Capture the cell that displays the provided text and extract its (X, Y) central coordinate. 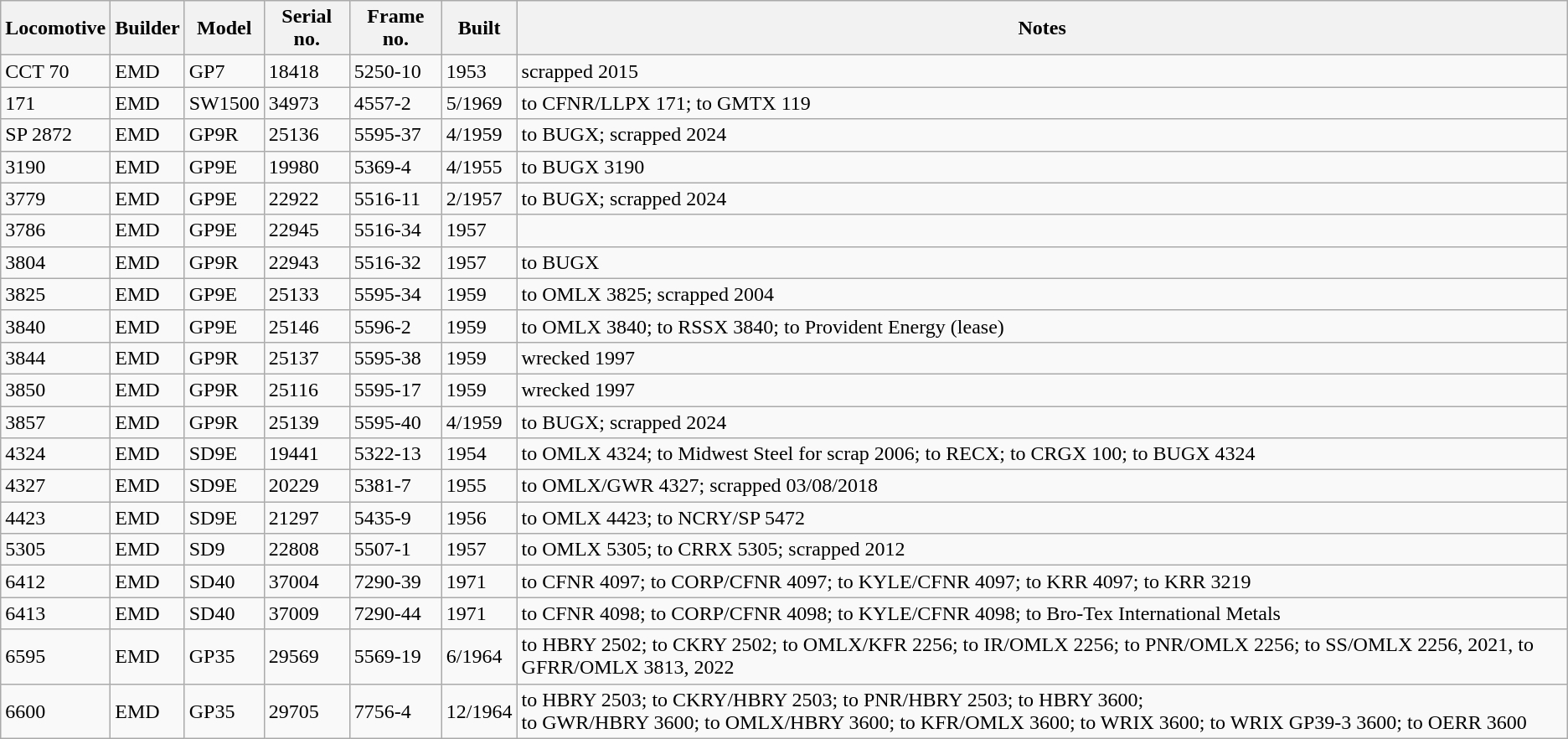
5596-2 (395, 326)
4423 (55, 518)
22943 (307, 262)
37004 (307, 581)
21297 (307, 518)
4557-2 (395, 103)
5435-9 (395, 518)
5595-37 (395, 135)
5/1969 (479, 103)
12/1964 (479, 711)
3804 (55, 262)
Frame no. (395, 28)
5516-11 (395, 199)
to OMLX/GWR 4327; scrapped 03/08/2018 (1042, 486)
25136 (307, 135)
6600 (55, 711)
scrapped 2015 (1042, 71)
29569 (307, 657)
7290-44 (395, 613)
to CFNR 4098; to CORP/CFNR 4098; to KYLE/CFNR 4098; to Bro-Tex International Metals (1042, 613)
to OMLX 3825; scrapped 2004 (1042, 294)
5507-1 (395, 550)
5516-32 (395, 262)
to BUGX 3190 (1042, 167)
to OMLX 4324; to Midwest Steel for scrap 2006; to RECX; to CRGX 100; to BUGX 4324 (1042, 454)
25139 (307, 421)
3850 (55, 390)
4327 (55, 486)
3190 (55, 167)
7756-4 (395, 711)
3844 (55, 358)
Builder (147, 28)
25133 (307, 294)
SW1500 (224, 103)
3857 (55, 421)
20229 (307, 486)
1954 (479, 454)
GP7 (224, 71)
SD9 (224, 550)
4324 (55, 454)
5595-17 (395, 390)
29705 (307, 711)
34973 (307, 103)
3825 (55, 294)
5250-10 (395, 71)
to BUGX (1042, 262)
to HBRY 2502; to CKRY 2502; to OMLX/KFR 2256; to IR/OMLX 2256; to PNR/OMLX 2256; to SS/OMLX 2256, 2021, to GFRR/OMLX 3813, 2022 (1042, 657)
Built (479, 28)
to OMLX 4423; to NCRY/SP 5472 (1042, 518)
3786 (55, 230)
6/1964 (479, 657)
SP 2872 (55, 135)
6595 (55, 657)
1956 (479, 518)
Serial no. (307, 28)
25137 (307, 358)
22945 (307, 230)
3840 (55, 326)
5369-4 (395, 167)
25146 (307, 326)
22808 (307, 550)
22922 (307, 199)
5569-19 (395, 657)
19980 (307, 167)
7290-39 (395, 581)
5305 (55, 550)
Notes (1042, 28)
2/1957 (479, 199)
171 (55, 103)
to CFNR 4097; to CORP/CFNR 4097; to KYLE/CFNR 4097; to KRR 4097; to KRR 3219 (1042, 581)
5595-40 (395, 421)
5595-38 (395, 358)
Model (224, 28)
18418 (307, 71)
4/1955 (479, 167)
25116 (307, 390)
3779 (55, 199)
6413 (55, 613)
1955 (479, 486)
37009 (307, 613)
to OMLX 5305; to CRRX 5305; scrapped 2012 (1042, 550)
1953 (479, 71)
5516-34 (395, 230)
Locomotive (55, 28)
19441 (307, 454)
5381-7 (395, 486)
5322-13 (395, 454)
CCT 70 (55, 71)
to CFNR/LLPX 171; to GMTX 119 (1042, 103)
5595-34 (395, 294)
to OMLX 3840; to RSSX 3840; to Provident Energy (lease) (1042, 326)
6412 (55, 581)
